Capture the cell that displays the provided text and extract its [x, y] central coordinate. 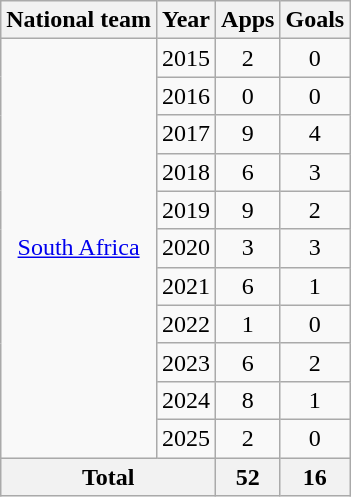
2023 [186, 362]
2016 [186, 96]
Total [108, 477]
2022 [186, 324]
South Africa [79, 248]
Year [186, 20]
8 [248, 400]
2017 [186, 134]
2019 [186, 210]
4 [315, 134]
Apps [248, 20]
2025 [186, 438]
52 [248, 477]
Goals [315, 20]
16 [315, 477]
2015 [186, 58]
2024 [186, 400]
National team [79, 20]
2021 [186, 286]
2018 [186, 172]
2020 [186, 248]
